Locate the cell with the specified text and output its (X, Y) center coordinate. 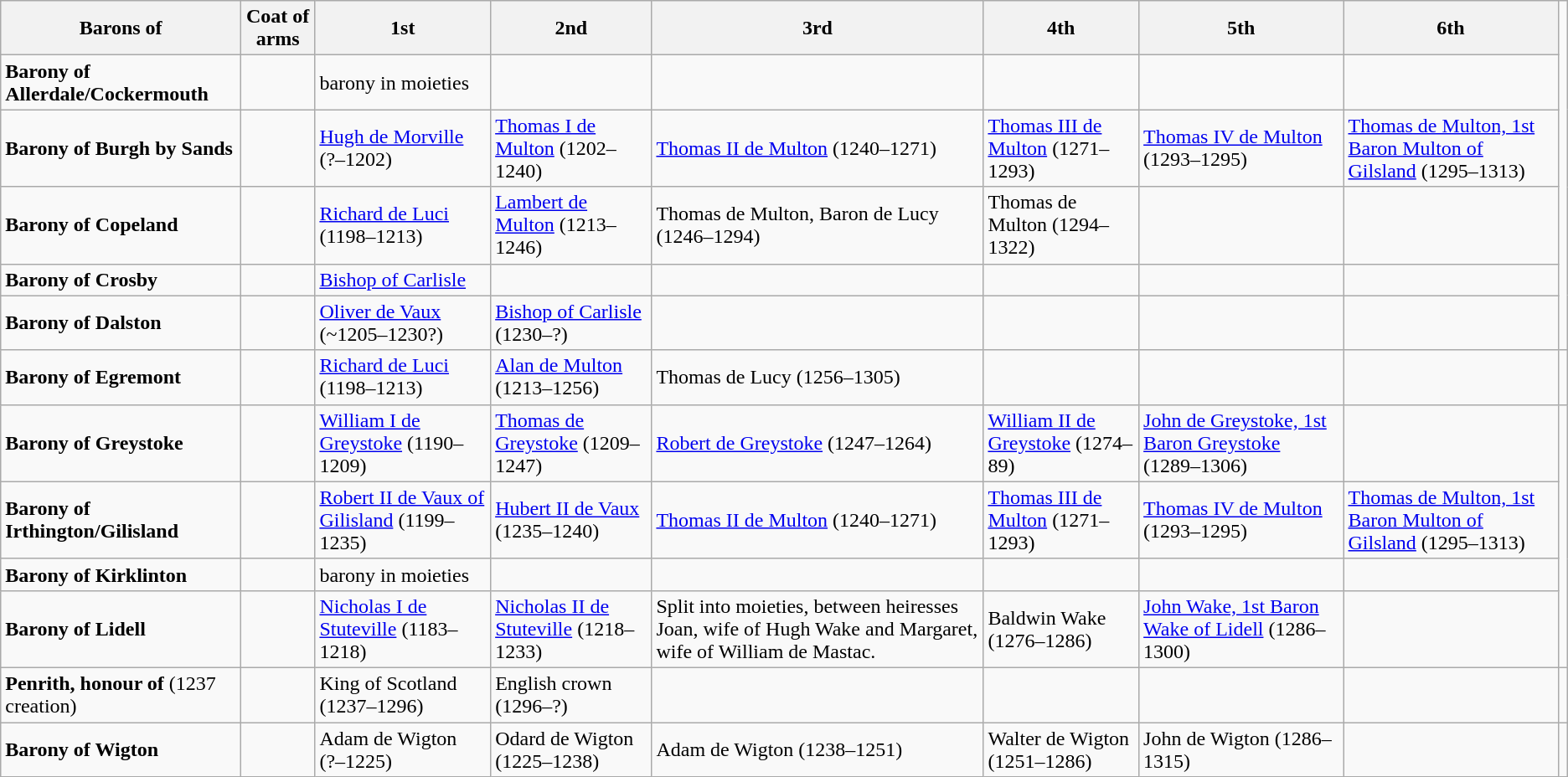
2nd (571, 28)
Coat of arms (278, 28)
Adam de Wigton (?–1225) (403, 749)
Nicholas II de Stuteville (1218–1233) (571, 629)
Baldwin Wake (1276–1286) (1061, 629)
Alan de Multon (1213–1256) (571, 377)
Walter de Wigton (1251–1286) (1061, 749)
Barony of Burgh by Sands (121, 148)
Barony of Wigton (121, 749)
English crown (1296–?) (571, 695)
1st (403, 28)
Hugh de Morville (?–1202) (403, 148)
Robert de Greystoke (1247–1264) (818, 443)
Barony of Dalston (121, 323)
William I de Greystoke (1190–1209) (403, 443)
Barons of (121, 28)
3rd (818, 28)
4th (1061, 28)
Thomas de Lucy (1256–1305) (818, 377)
Lambert de Multon (1213–1246) (571, 225)
Barony of Copeland (121, 225)
John Wake, 1st Baron Wake of Lidell (1286–1300) (1241, 629)
Adam de Wigton (1238–1251) (818, 749)
Odard de Wigton (1225–1238) (571, 749)
Barony of Allerdale/Cockermouth (121, 82)
Barony of Lidell (121, 629)
William II de Greystoke (1274–89) (1061, 443)
Thomas de Multon, Baron de Lucy (1246–1294) (818, 225)
John de Wigton (1286–1315) (1241, 749)
Oliver de Vaux (~1205–1230?) (403, 323)
6th (1451, 28)
Barony of Egremont (121, 377)
Nicholas I de Stuteville (1183–1218) (403, 629)
Bishop of Carlisle (1230–?) (571, 323)
Penrith, honour of (1237 creation) (121, 695)
Robert II de Vaux of Gilisland (1199–1235) (403, 520)
5th (1241, 28)
King of Scotland (1237–1296) (403, 695)
Thomas de Multon (1294–1322) (1061, 225)
Split into moieties, between heiresses Joan, wife of Hugh Wake and Margaret, wife of William de Mastac. (818, 629)
Bishop of Carlisle (403, 280)
Barony of Kirklinton (121, 574)
Barony of Greystoke (121, 443)
Barony of Irthington/Gilisland (121, 520)
Hubert II de Vaux (1235–1240) (571, 520)
John de Greystoke, 1st Baron Greystoke (1289–1306) (1241, 443)
Thomas I de Multon (1202–1240) (571, 148)
Barony of Crosby (121, 280)
Thomas de Greystoke (1209–1247) (571, 443)
